Identify which cell holds the provided text, then report its (X, Y) central coordinate. 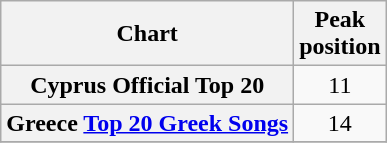
11 (340, 85)
Cyprus Official Top 20 (148, 85)
Greece Top 20 Greek Songs (148, 123)
14 (340, 123)
Peakposition (340, 34)
Chart (148, 34)
